Detect which cell encompasses the target text, then output its (x, y) center coordinate. 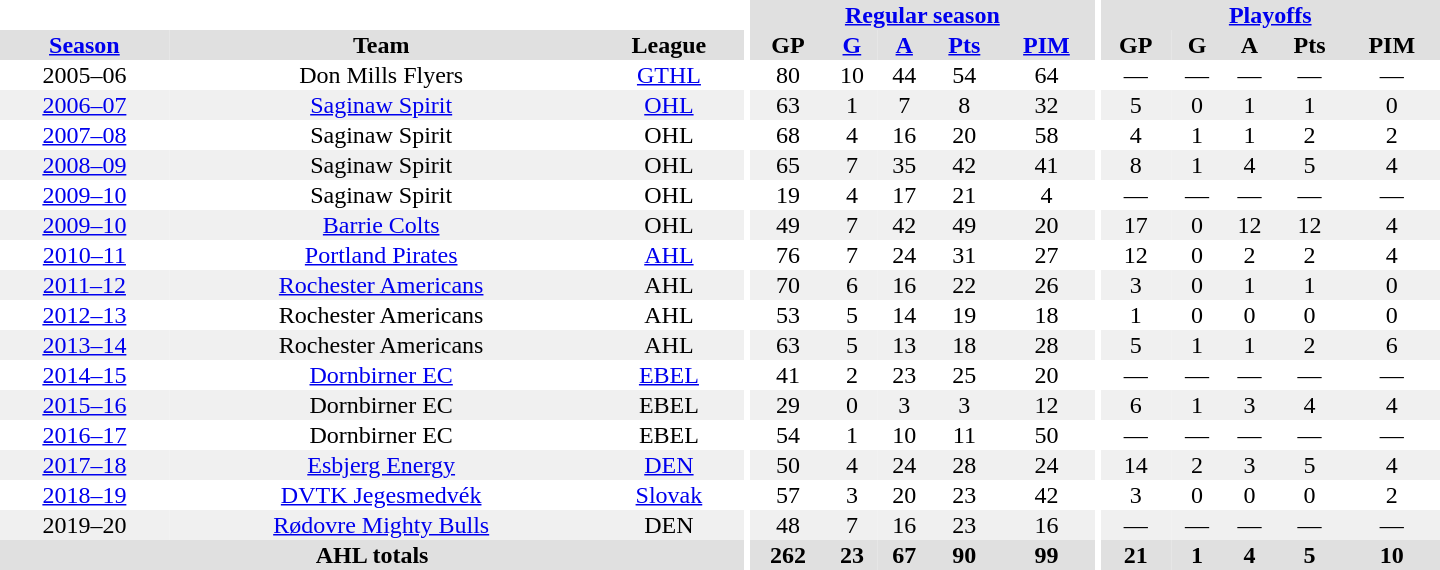
2018–19 (84, 495)
32 (1046, 105)
65 (788, 165)
2008–09 (84, 165)
53 (788, 315)
99 (1046, 555)
DVTK Jegesmedvék (382, 495)
13 (904, 345)
22 (964, 285)
AHL totals (372, 555)
2005–06 (84, 75)
Slovak (670, 495)
80 (788, 75)
2014–15 (84, 375)
76 (788, 255)
2015–16 (84, 405)
48 (788, 525)
70 (788, 285)
2006–07 (84, 105)
27 (1046, 255)
Rødovre Mighty Bulls (382, 525)
68 (788, 135)
Regular season (922, 15)
11 (964, 435)
League (670, 45)
2017–18 (84, 465)
Playoffs (1270, 15)
Barrie Colts (382, 225)
67 (904, 555)
2011–12 (84, 285)
26 (1046, 285)
90 (964, 555)
GTHL (670, 75)
Team (382, 45)
35 (904, 165)
2016–17 (84, 435)
Don Mills Flyers (382, 75)
64 (1046, 75)
25 (964, 375)
44 (904, 75)
2010–11 (84, 255)
Season (84, 45)
2012–13 (84, 315)
58 (1046, 135)
29 (788, 405)
2019–20 (84, 525)
31 (964, 255)
Esbjerg Energy (382, 465)
2007–08 (84, 135)
2013–14 (84, 345)
Portland Pirates (382, 255)
57 (788, 495)
262 (788, 555)
